Locate the cell with the specified text and output its [x, y] center coordinate. 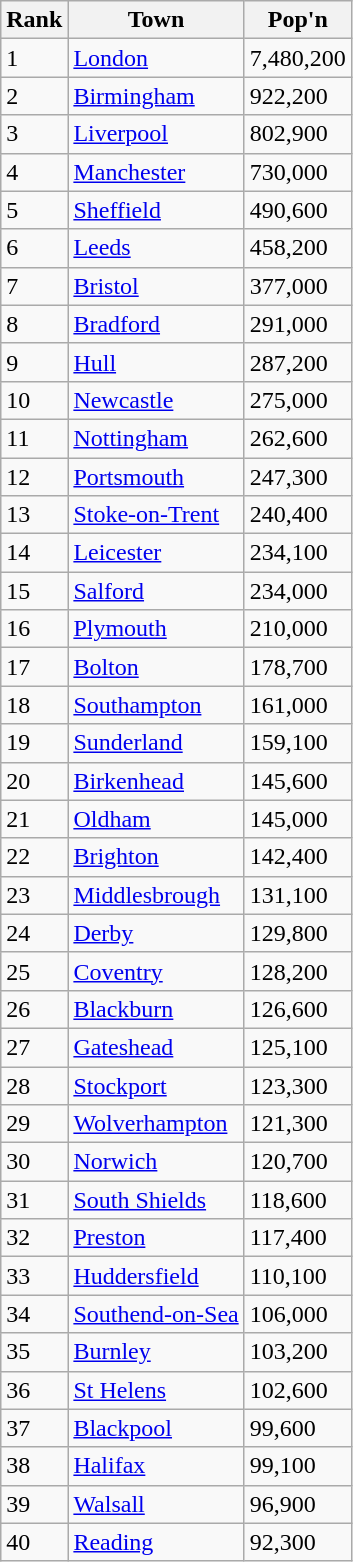
102,600 [298, 1390]
25 [34, 971]
Preston [156, 1238]
2 [34, 96]
Birmingham [156, 96]
28 [34, 1085]
291,000 [298, 324]
377,000 [298, 286]
Birkenhead [156, 781]
802,900 [298, 134]
7 [34, 286]
178,700 [298, 667]
Burnley [156, 1352]
Southampton [156, 705]
1 [34, 58]
40 [34, 1542]
23 [34, 895]
96,900 [298, 1504]
Pop'n [298, 20]
Stoke-on-Trent [156, 515]
99,600 [298, 1428]
Sunderland [156, 743]
118,600 [298, 1200]
99,100 [298, 1466]
121,300 [298, 1124]
33 [34, 1276]
Stockport [156, 1085]
3 [34, 134]
29 [34, 1124]
Gateshead [156, 1047]
Coventry [156, 971]
20 [34, 781]
Middlesbrough [156, 895]
Southend-on-Sea [156, 1314]
129,800 [298, 933]
117,400 [298, 1238]
South Shields [156, 1200]
5 [34, 210]
145,600 [298, 781]
Bolton [156, 667]
Oldham [156, 819]
106,000 [298, 1314]
16 [34, 629]
Bradford [156, 324]
Blackpool [156, 1428]
458,200 [298, 248]
240,400 [298, 515]
11 [34, 438]
Salford [156, 591]
7,480,200 [298, 58]
161,000 [298, 705]
490,600 [298, 210]
Walsall [156, 1504]
32 [34, 1238]
9 [34, 362]
19 [34, 743]
234,000 [298, 591]
730,000 [298, 172]
London [156, 58]
34 [34, 1314]
110,100 [298, 1276]
Reading [156, 1542]
Wolverhampton [156, 1124]
15 [34, 591]
18 [34, 705]
262,600 [298, 438]
Rank [34, 20]
Manchester [156, 172]
Halifax [156, 1466]
128,200 [298, 971]
12 [34, 477]
Bristol [156, 286]
St Helens [156, 1390]
21 [34, 819]
92,300 [298, 1542]
27 [34, 1047]
247,300 [298, 477]
Huddersfield [156, 1276]
35 [34, 1352]
287,200 [298, 362]
17 [34, 667]
37 [34, 1428]
120,700 [298, 1162]
Town [156, 20]
Norwich [156, 1162]
14 [34, 553]
125,100 [298, 1047]
39 [34, 1504]
38 [34, 1466]
4 [34, 172]
234,100 [298, 553]
8 [34, 324]
145,000 [298, 819]
159,100 [298, 743]
275,000 [298, 400]
142,400 [298, 857]
Sheffield [156, 210]
26 [34, 1009]
Liverpool [156, 134]
Newcastle [156, 400]
10 [34, 400]
123,300 [298, 1085]
Portsmouth [156, 477]
210,000 [298, 629]
6 [34, 248]
Hull [156, 362]
131,100 [298, 895]
126,600 [298, 1009]
31 [34, 1200]
Brighton [156, 857]
36 [34, 1390]
22 [34, 857]
103,200 [298, 1352]
Plymouth [156, 629]
Derby [156, 933]
Blackburn [156, 1009]
13 [34, 515]
922,200 [298, 96]
Leeds [156, 248]
30 [34, 1162]
Nottingham [156, 438]
Leicester [156, 553]
24 [34, 933]
